Detect which cell encompasses the target text, then output its (X, Y) center coordinate. 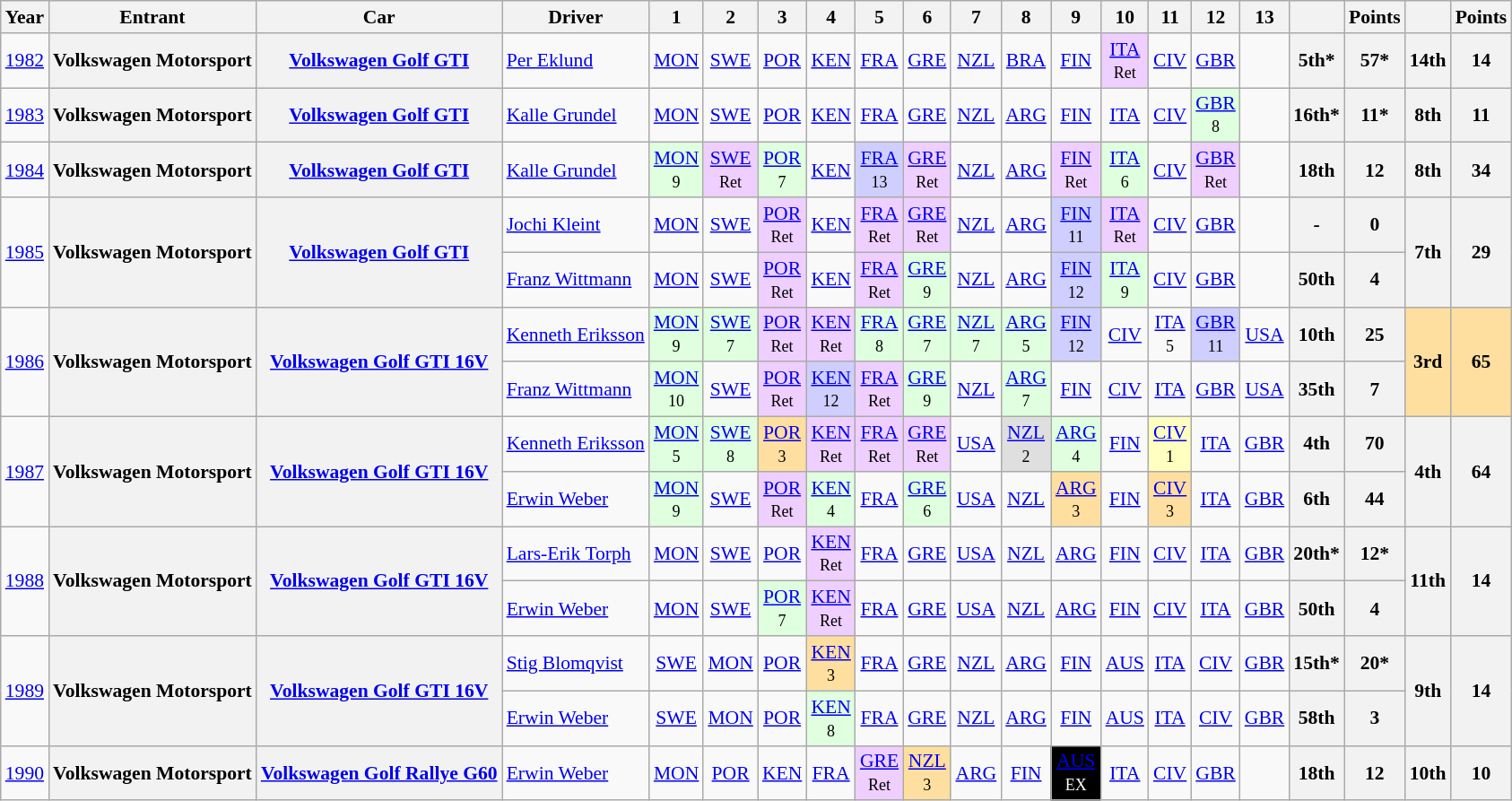
13 (1264, 17)
FRA13 (879, 170)
NZL3 (927, 773)
57* (1375, 61)
1988 (25, 581)
CIV3 (1169, 499)
ARG4 (1076, 445)
FIN11 (1076, 224)
7th (1428, 252)
SWE8 (730, 445)
KEN3 (830, 664)
34 (1482, 170)
ARG5 (1026, 334)
1984 (25, 170)
GRE6 (927, 499)
GBRRet (1216, 170)
1986 (25, 361)
FINRet (1076, 170)
25 (1375, 334)
Year (25, 17)
MON10 (676, 389)
ARG7 (1026, 389)
ITA6 (1125, 170)
SWE7 (730, 334)
MON5 (676, 445)
CIV1 (1169, 445)
15th* (1316, 664)
KEN4 (830, 499)
35th (1316, 389)
GRE7 (927, 334)
SWERet (730, 170)
8 (1026, 17)
70 (1375, 445)
1982 (25, 61)
POR3 (782, 445)
GBR11 (1216, 334)
1983 (25, 115)
3rd (1428, 361)
1985 (25, 252)
NZL7 (976, 334)
6 (927, 17)
12* (1375, 554)
AUSEX (1076, 773)
1 (676, 17)
9 (1076, 17)
29 (1482, 252)
11* (1375, 115)
Volkswagen Golf Rallye G60 (379, 773)
- (1316, 224)
0 (1375, 224)
NZL2 (1026, 445)
ITA5 (1169, 334)
GBR8 (1216, 115)
16th* (1316, 115)
ITA9 (1125, 280)
Per Eklund (576, 61)
5th* (1316, 61)
5 (879, 17)
FRA8 (879, 334)
9th (1428, 691)
58th (1316, 718)
2 (730, 17)
1989 (25, 691)
Car (379, 17)
ARG3 (1076, 499)
11th (1428, 581)
44 (1375, 499)
Jochi Kleint (576, 224)
1990 (25, 773)
1987 (25, 472)
Stig Blomqvist (576, 664)
KEN8 (830, 718)
Lars-Erik Torph (576, 554)
Driver (576, 17)
14th (1428, 61)
65 (1482, 361)
20* (1375, 664)
BRA (1026, 61)
6th (1316, 499)
64 (1482, 472)
20th* (1316, 554)
KEN12 (830, 389)
Entrant (152, 17)
